Return the (x, y) coordinate for the center point of the cell that contains the specified text.  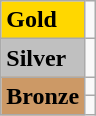
Gold (43, 20)
Bronze (43, 96)
Silver (43, 58)
